Return [X, Y] of the center of cell containing provided text 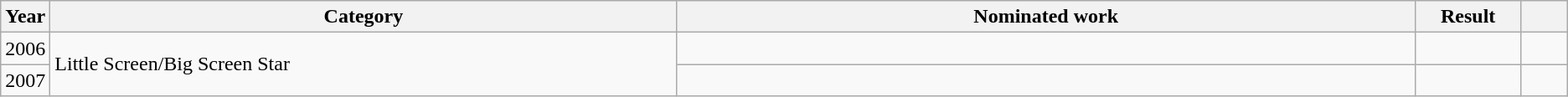
Category [364, 17]
Nominated work [1045, 17]
2007 [25, 80]
2006 [25, 48]
Year [25, 17]
Result [1467, 17]
Little Screen/Big Screen Star [364, 64]
